Scan for the cell matching the given text and deliver its [x, y] coordinate at center. 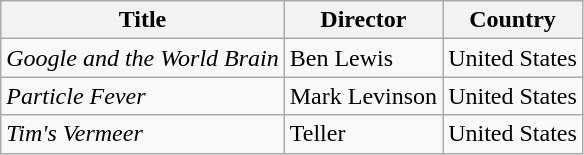
Teller [363, 134]
Ben Lewis [363, 58]
Google and the World Brain [143, 58]
Tim's Vermeer [143, 134]
Title [143, 20]
Country [513, 20]
Director [363, 20]
Particle Fever [143, 96]
Mark Levinson [363, 96]
